Return [X, Y] of the center of cell containing provided text 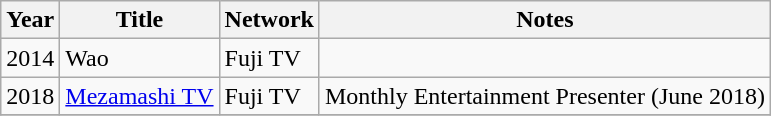
Monthly Entertainment Presenter (June 2018) [544, 96]
2014 [30, 58]
Notes [544, 20]
2018 [30, 96]
Mezamashi TV [140, 96]
Year [30, 20]
Wao [140, 58]
Network [269, 20]
Title [140, 20]
